Pinpoint the cell where the given text exists, returning its (x, y) midpoint coordinate. 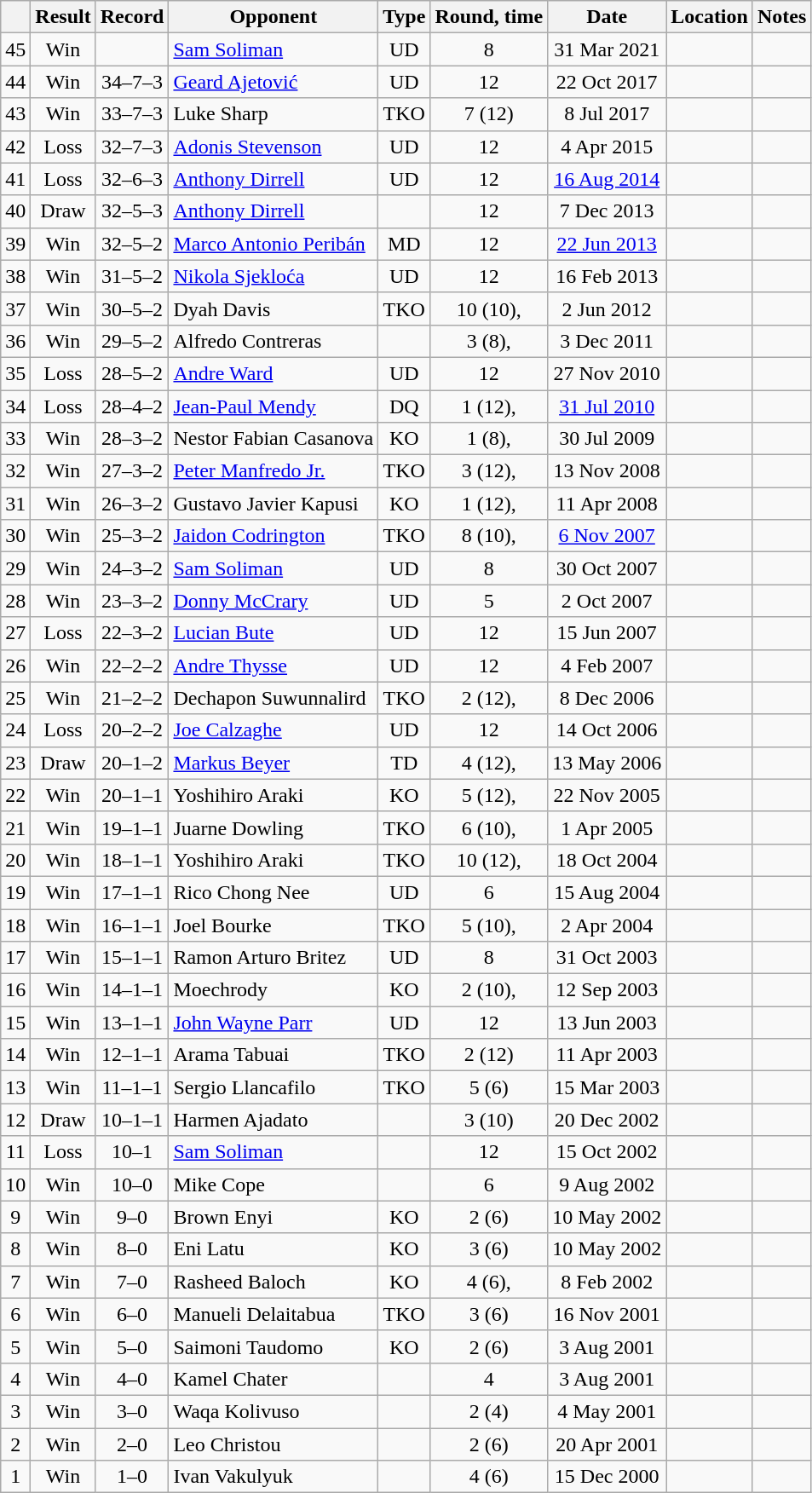
27 Nov 2010 (607, 373)
17 (15, 958)
30–5–2 (132, 308)
31 Jul 2010 (607, 406)
5 (10), (489, 925)
21 (15, 827)
13 May 2006 (607, 763)
8 Jul 2017 (607, 114)
Manueli Delaitabua (274, 1314)
1 Apr 2005 (607, 827)
39 (15, 244)
31–5–2 (132, 276)
20–2–2 (132, 730)
2 Oct 2007 (607, 601)
11 Apr 2003 (607, 1055)
10–1–1 (132, 1120)
3 (15, 1411)
28–3–2 (132, 439)
2 (15, 1444)
12 Sep 2003 (607, 990)
Nestor Fabian Casanova (274, 439)
17–1–1 (132, 892)
Joe Calzaghe (274, 730)
Mike Cope (274, 1185)
10 (12), (489, 860)
6 Nov 2007 (607, 536)
33–7–3 (132, 114)
20 (15, 860)
2 (10), (489, 990)
19–1–1 (132, 827)
14 Oct 2006 (607, 730)
5–0 (132, 1346)
Dyah Davis (274, 308)
30 Jul 2009 (607, 439)
Joel Bourke (274, 925)
18 Oct 2004 (607, 860)
John Wayne Parr (274, 1023)
25–3–2 (132, 536)
31 (15, 504)
11 Apr 2008 (607, 504)
4–0 (132, 1379)
15 Aug 2004 (607, 892)
8 Feb 2002 (607, 1282)
Leo Christou (274, 1444)
6 (10), (489, 827)
2–0 (132, 1444)
Eni Latu (274, 1249)
34 (15, 406)
10 (10), (489, 308)
7 (15, 1282)
34–7–3 (132, 82)
16 (15, 990)
Record (132, 17)
26–3–2 (132, 504)
2 Apr 2004 (607, 925)
4 (6) (489, 1477)
13 Nov 2008 (607, 471)
DQ (404, 406)
Round, time (489, 17)
29 (15, 568)
Gustavo Javier Kapusi (274, 504)
Adonis Stevenson (274, 147)
15 Dec 2000 (607, 1477)
22 (15, 795)
5 (6) (489, 1087)
18–1–1 (132, 860)
25 (15, 698)
24 (15, 730)
33 (15, 439)
22 Jun 2013 (607, 244)
29–5–2 (132, 341)
7 (12) (489, 114)
Geard Ajetović (274, 82)
Notes (781, 17)
13–1–1 (132, 1023)
Sergio Llancafilo (274, 1087)
Brown Enyi (274, 1217)
22–3–2 (132, 633)
22 Oct 2017 (607, 82)
MD (404, 244)
20–1–1 (132, 795)
Jean-Paul Mendy (274, 406)
32–6–3 (132, 179)
Saimoni Taudomo (274, 1346)
1 (8), (489, 439)
21–2–2 (132, 698)
16 Aug 2014 (607, 179)
15 (15, 1023)
Dechapon Suwunnalird (274, 698)
3 (10) (489, 1120)
30 (15, 536)
32–5–2 (132, 244)
36 (15, 341)
38 (15, 276)
40 (15, 211)
Nikola Sjekloća (274, 276)
Rasheed Baloch (274, 1282)
32–5–3 (132, 211)
28–5–2 (132, 373)
1–0 (132, 1477)
42 (15, 147)
8–0 (132, 1249)
TD (404, 763)
1 (15, 1477)
13 Jun 2003 (607, 1023)
8 (10), (489, 536)
31 Mar 2021 (607, 49)
Rico Chong Nee (274, 892)
Moechrody (274, 990)
3 (12), (489, 471)
Andre Thysse (274, 666)
Date (607, 17)
5 (12), (489, 795)
Luke Sharp (274, 114)
Juarne Dowling (274, 827)
13 (15, 1087)
26 (15, 666)
3–0 (132, 1411)
Kamel Chater (274, 1379)
41 (15, 179)
Andre Ward (274, 373)
2 Jun 2012 (607, 308)
Type (404, 17)
4 May 2001 (607, 1411)
9–0 (132, 1217)
15 Oct 2002 (607, 1152)
10–0 (132, 1185)
32–7–3 (132, 147)
28–4–2 (132, 406)
Result (63, 17)
Markus Beyer (274, 763)
28 (15, 601)
23 (15, 763)
10–1 (132, 1152)
22 Nov 2005 (607, 795)
7–0 (132, 1282)
23–3–2 (132, 601)
Location (710, 17)
16–1–1 (132, 925)
3 (8), (489, 341)
19 (15, 892)
3 Dec 2011 (607, 341)
22–2–2 (132, 666)
9 Aug 2002 (607, 1185)
20 Apr 2001 (607, 1444)
Lucian Bute (274, 633)
Marco Antonio Peribán (274, 244)
16 Nov 2001 (607, 1314)
15–1–1 (132, 958)
15 Mar 2003 (607, 1087)
2 (4) (489, 1411)
37 (15, 308)
31 Oct 2003 (607, 958)
Harmen Ajadato (274, 1120)
15 Jun 2007 (607, 633)
14–1–1 (132, 990)
Waqa Kolivuso (274, 1411)
20 Dec 2002 (607, 1120)
Ivan Vakulyuk (274, 1477)
Opponent (274, 17)
Arama Tabuai (274, 1055)
43 (15, 114)
7 Dec 2013 (607, 211)
2 (12), (489, 698)
10 (15, 1185)
14 (15, 1055)
30 Oct 2007 (607, 568)
4 Apr 2015 (607, 147)
4 Feb 2007 (607, 666)
24–3–2 (132, 568)
11–1–1 (132, 1087)
27 (15, 633)
11 (15, 1152)
27–3–2 (132, 471)
12–1–1 (132, 1055)
32 (15, 471)
4 (12), (489, 763)
35 (15, 373)
18 (15, 925)
20–1–2 (132, 763)
44 (15, 82)
16 Feb 2013 (607, 276)
Alfredo Contreras (274, 341)
Peter Manfredo Jr. (274, 471)
8 Dec 2006 (607, 698)
Ramon Arturo Britez (274, 958)
Donny McCrary (274, 601)
2 (12) (489, 1055)
4 (6), (489, 1282)
9 (15, 1217)
Jaidon Codrington (274, 536)
6–0 (132, 1314)
45 (15, 49)
